Identify which cell holds the provided text, then report its (x, y) central coordinate. 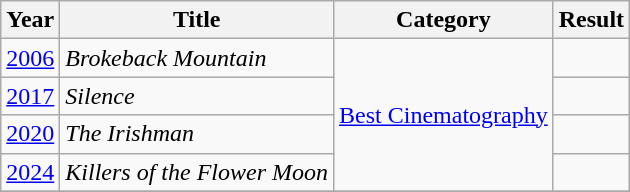
2006 (30, 58)
2017 (30, 96)
Silence (197, 96)
Result (591, 20)
Brokeback Mountain (197, 58)
2024 (30, 172)
Title (197, 20)
Category (444, 20)
2020 (30, 134)
Best Cinematography (444, 115)
Killers of the Flower Moon (197, 172)
The Irishman (197, 134)
Year (30, 20)
